For the text-containing cell, return its midpoint in (X, Y) coordinate format. 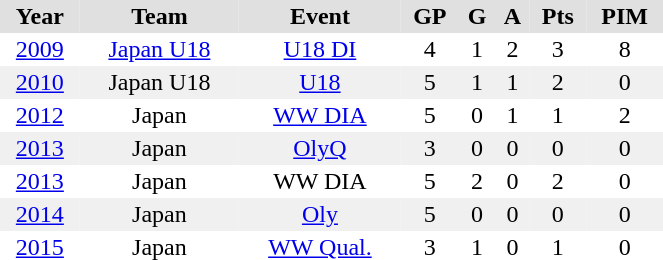
Pts (558, 16)
Oly (320, 214)
G (477, 16)
2012 (40, 116)
Event (320, 16)
U18 (320, 82)
A (512, 16)
GP (430, 16)
U18 DI (320, 50)
2010 (40, 82)
2014 (40, 214)
Year (40, 16)
4 (430, 50)
Team (160, 16)
OlyQ (320, 148)
2009 (40, 50)
